Detect which cell encompasses the target text, then output its (X, Y) center coordinate. 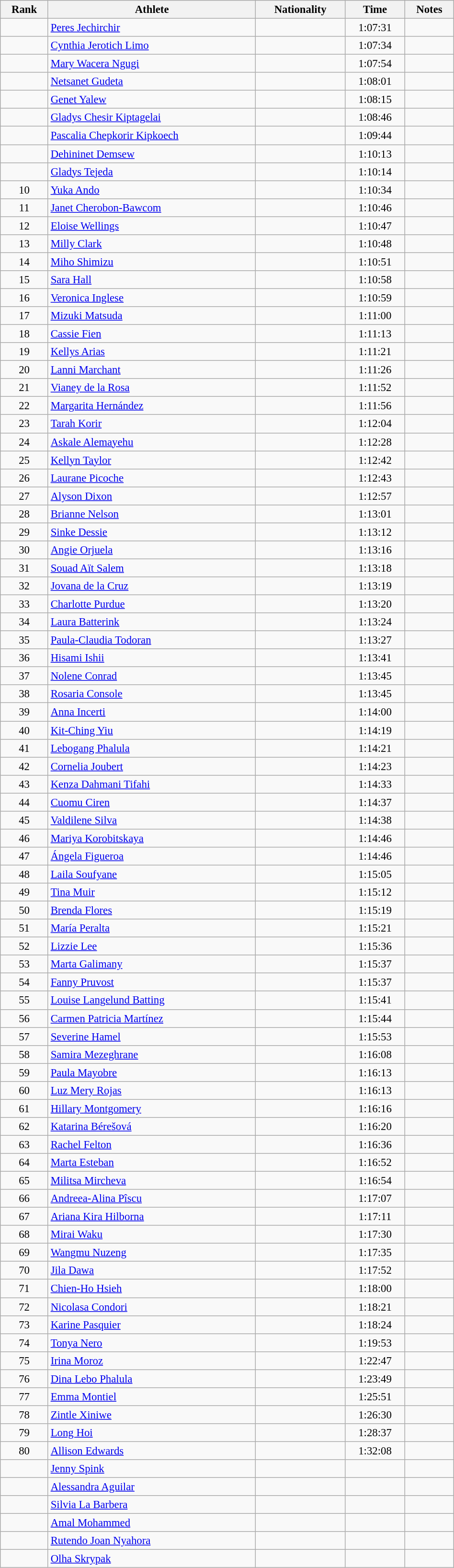
41 (24, 748)
Margarita Hernández (151, 406)
Mirai Waku (151, 1234)
Cuomu Ciren (151, 802)
Hillary Montgomery (151, 1108)
24 (24, 442)
1:19:53 (375, 1343)
Nationality (301, 10)
Janet Cherobon-Bawcom (151, 208)
Mariya Korobitskaya (151, 838)
1:12:42 (375, 460)
1:14:37 (375, 802)
1:17:35 (375, 1253)
1:16:16 (375, 1108)
53 (24, 964)
Ariana Kira Hilborna (151, 1217)
1:28:37 (375, 1433)
1:11:13 (375, 334)
Emma Montiel (151, 1397)
1:13:20 (375, 604)
Andreea-Alina Pîscu (151, 1199)
Marta Esteban (151, 1163)
58 (24, 1054)
76 (24, 1379)
1:14:23 (375, 766)
34 (24, 622)
25 (24, 460)
22 (24, 406)
1:15:05 (375, 874)
51 (24, 928)
35 (24, 640)
Souad Aït Salem (151, 568)
49 (24, 892)
Vianey de la Rosa (151, 388)
Pascalia Chepkorir Kipkoech (151, 136)
43 (24, 784)
Samira Mezeghrane (151, 1054)
26 (24, 478)
Tina Muir (151, 892)
Rutendo Joan Nyahora (151, 1541)
Nicolasa Condori (151, 1307)
1:15:19 (375, 911)
1:09:44 (375, 136)
Kit-Ching Yiu (151, 730)
31 (24, 568)
1:13:12 (375, 532)
62 (24, 1127)
1:12:57 (375, 496)
1:11:00 (375, 316)
1:12:43 (375, 478)
Dehininet Demsew (151, 154)
50 (24, 911)
71 (24, 1289)
Cassie Fien (151, 334)
69 (24, 1253)
27 (24, 496)
Lizzie Lee (151, 946)
80 (24, 1451)
1:12:04 (375, 424)
1:18:00 (375, 1289)
Allison Edwards (151, 1451)
Alyson Dixon (151, 496)
1:08:46 (375, 117)
60 (24, 1091)
Askale Alemayehu (151, 442)
1:16:08 (375, 1054)
68 (24, 1234)
Silvia La Barbera (151, 1505)
78 (24, 1415)
Rosaria Console (151, 694)
1:17:11 (375, 1217)
1:12:28 (375, 442)
1:26:30 (375, 1415)
1:13:24 (375, 622)
1:13:27 (375, 640)
Time (375, 10)
Lebogang Phalula (151, 748)
21 (24, 388)
Lanni Marchant (151, 370)
14 (24, 262)
1:11:56 (375, 406)
57 (24, 1037)
1:10:58 (375, 280)
Tonya Nero (151, 1343)
Anna Incerti (151, 712)
67 (24, 1217)
1:13:01 (375, 514)
Zintle Xiniwe (151, 1415)
Sara Hall (151, 280)
16 (24, 298)
1:10:14 (375, 172)
1:23:49 (375, 1379)
42 (24, 766)
Amal Mohammed (151, 1523)
Alessandra Aguilar (151, 1487)
Cornelia Joubert (151, 766)
Gladys Tejeda (151, 172)
Hisami Ishii (151, 658)
Jila Dawa (151, 1270)
Severine Hamel (151, 1037)
19 (24, 352)
48 (24, 874)
Militsa Mircheva (151, 1181)
59 (24, 1072)
1:17:30 (375, 1234)
1:14:38 (375, 820)
Peres Jechirchir (151, 28)
29 (24, 532)
Athlete (151, 10)
Valdilene Silva (151, 820)
33 (24, 604)
10 (24, 190)
1:14:00 (375, 712)
Charlotte Purdue (151, 604)
Dina Lebo Phalula (151, 1379)
47 (24, 856)
Mizuki Matsuda (151, 316)
1:11:21 (375, 352)
1:15:44 (375, 1018)
Jovana de la Cruz (151, 586)
Sinke Dessie (151, 532)
1:10:48 (375, 244)
1:15:53 (375, 1037)
1:16:20 (375, 1127)
15 (24, 280)
1:10:34 (375, 190)
54 (24, 982)
Veronica Inglese (151, 298)
1:15:36 (375, 946)
28 (24, 514)
52 (24, 946)
Jenny Spink (151, 1469)
1:10:51 (375, 262)
1:10:59 (375, 298)
1:25:51 (375, 1397)
32 (24, 586)
61 (24, 1108)
Yuka Ando (151, 190)
70 (24, 1270)
Laurane Picoche (151, 478)
Brianne Nelson (151, 514)
1:22:47 (375, 1360)
Kellyn Taylor (151, 460)
Kenza Dahmani Tifahi (151, 784)
María Peralta (151, 928)
1:15:21 (375, 928)
72 (24, 1307)
73 (24, 1325)
1:18:21 (375, 1307)
Brenda Flores (151, 911)
1:13:41 (375, 658)
17 (24, 316)
1:16:54 (375, 1181)
1:15:12 (375, 892)
1:13:18 (375, 568)
1:07:34 (375, 46)
1:10:47 (375, 226)
30 (24, 550)
1:14:19 (375, 730)
46 (24, 838)
1:08:15 (375, 100)
20 (24, 370)
1:17:52 (375, 1270)
55 (24, 1001)
Genet Yalew (151, 100)
38 (24, 694)
1:10:46 (375, 208)
Notes (430, 10)
Laila Soufyane (151, 874)
1:08:01 (375, 81)
39 (24, 712)
1:13:16 (375, 550)
Milly Clark (151, 244)
Ángela Figueroa (151, 856)
Angie Orjuela (151, 550)
36 (24, 658)
44 (24, 802)
Rank (24, 10)
65 (24, 1181)
Luz Mery Rojas (151, 1091)
Cynthia Jerotich Limo (151, 46)
Tarah Korir (151, 424)
Netsanet Gudeta (151, 81)
Carmen Patricia Martínez (151, 1018)
18 (24, 334)
64 (24, 1163)
12 (24, 226)
Kellys Arias (151, 352)
Wangmu Nuzeng (151, 1253)
Eloise Wellings (151, 226)
74 (24, 1343)
Mary Wacera Ngugi (151, 64)
1:32:08 (375, 1451)
13 (24, 244)
Chien-Ho Hsieh (151, 1289)
45 (24, 820)
1:07:31 (375, 28)
Rachel Felton (151, 1144)
66 (24, 1199)
1:10:13 (375, 154)
1:11:26 (375, 370)
56 (24, 1018)
Paula-Claudia Todoran (151, 640)
Marta Galimany (151, 964)
Paula Mayobre (151, 1072)
11 (24, 208)
Miho Shimizu (151, 262)
63 (24, 1144)
Gladys Chesir Kiptagelai (151, 117)
75 (24, 1360)
Irina Moroz (151, 1360)
1:17:07 (375, 1199)
Long Hoi (151, 1433)
23 (24, 424)
37 (24, 676)
40 (24, 730)
1:14:21 (375, 748)
1:14:33 (375, 784)
1:15:41 (375, 1001)
79 (24, 1433)
1:18:24 (375, 1325)
1:13:19 (375, 586)
1:16:36 (375, 1144)
Fanny Pruvost (151, 982)
Olha Skrypak (151, 1559)
Katarina Bérešová (151, 1127)
1:11:52 (375, 388)
Louise Langelund Batting (151, 1001)
Laura Batterink (151, 622)
Karine Pasquier (151, 1325)
1:16:52 (375, 1163)
Nolene Conrad (151, 676)
77 (24, 1397)
1:07:54 (375, 64)
